Find where the given text appears and provide that cell's center as (X, Y) coordinate. 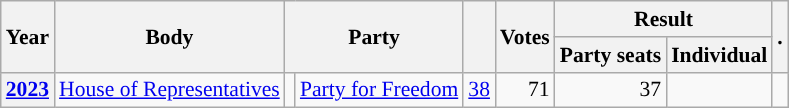
71 (525, 90)
Party for Freedom (379, 90)
37 (610, 90)
. (780, 36)
Year (28, 36)
Body (170, 36)
Party seats (610, 55)
Party (374, 36)
Individual (719, 55)
2023 (28, 90)
Result (664, 19)
House of Representatives (170, 90)
Votes (525, 36)
38 (479, 90)
